Output the (X, Y) coordinate of the center of the cell containing the given text.  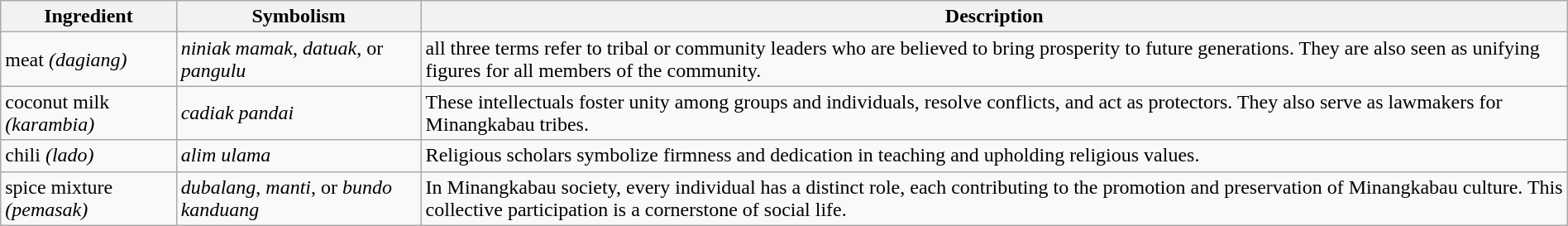
dubalang, manti, or bundo kanduang (299, 199)
Ingredient (88, 17)
meat (dagiang) (88, 60)
niniak mamak, datuak, or pangulu (299, 60)
Description (994, 17)
alim ulama (299, 156)
cadiak pandai (299, 113)
coconut milk (karambia) (88, 113)
Religious scholars symbolize firmness and dedication in teaching and upholding religious values. (994, 156)
chili (lado) (88, 156)
Symbolism (299, 17)
spice mixture (pemasak) (88, 199)
